From the cell containing the given text, extract its center point as (X, Y) coordinate. 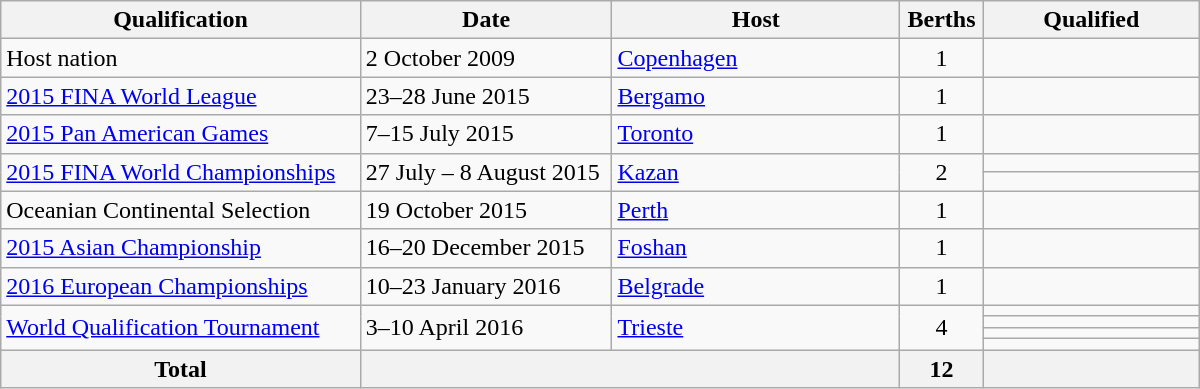
12 (942, 369)
Trieste (756, 327)
Qualified (1091, 20)
Toronto (756, 134)
Kazan (756, 172)
Bergamo (756, 96)
Copenhagen (756, 58)
16–20 December 2015 (486, 248)
Oceanian Continental Selection (181, 210)
19 October 2015 (486, 210)
2015 FINA World Championships (181, 172)
2 October 2009 (486, 58)
Host (756, 20)
4 (942, 327)
Date (486, 20)
7–15 July 2015 (486, 134)
Host nation (181, 58)
2015 Pan American Games (181, 134)
Qualification (181, 20)
2 (942, 172)
23–28 June 2015 (486, 96)
Perth (756, 210)
10–23 January 2016 (486, 286)
Foshan (756, 248)
World Qualification Tournament (181, 327)
27 July – 8 August 2015 (486, 172)
Berths (942, 20)
2016 European Championships (181, 286)
3–10 April 2016 (486, 327)
2015 Asian Championship (181, 248)
Belgrade (756, 286)
2015 FINA World League (181, 96)
Total (181, 369)
